For the text-containing cell, return its midpoint in (x, y) coordinate format. 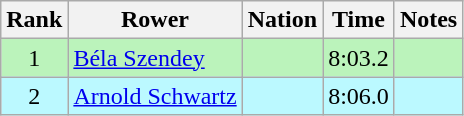
8:06.0 (359, 96)
Time (359, 20)
2 (34, 96)
Nation (282, 20)
Notes (428, 20)
Arnold Schwartz (155, 96)
8:03.2 (359, 58)
Rank (34, 20)
1 (34, 58)
Rower (155, 20)
Béla Szendey (155, 58)
